From the cell containing the given text, extract its center point as (X, Y) coordinate. 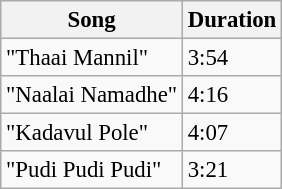
3:54 (232, 58)
Song (92, 20)
"Kadavul Pole" (92, 133)
4:07 (232, 133)
4:16 (232, 95)
"Naalai Namadhe" (92, 95)
3:21 (232, 170)
"Thaai Mannil" (92, 58)
"Pudi Pudi Pudi" (92, 170)
Duration (232, 20)
